Locate the cell with the specified text and output its [X, Y] center coordinate. 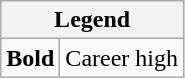
Career high [122, 58]
Legend [92, 20]
Bold [30, 58]
